Return [x, y] of the center of cell containing provided text 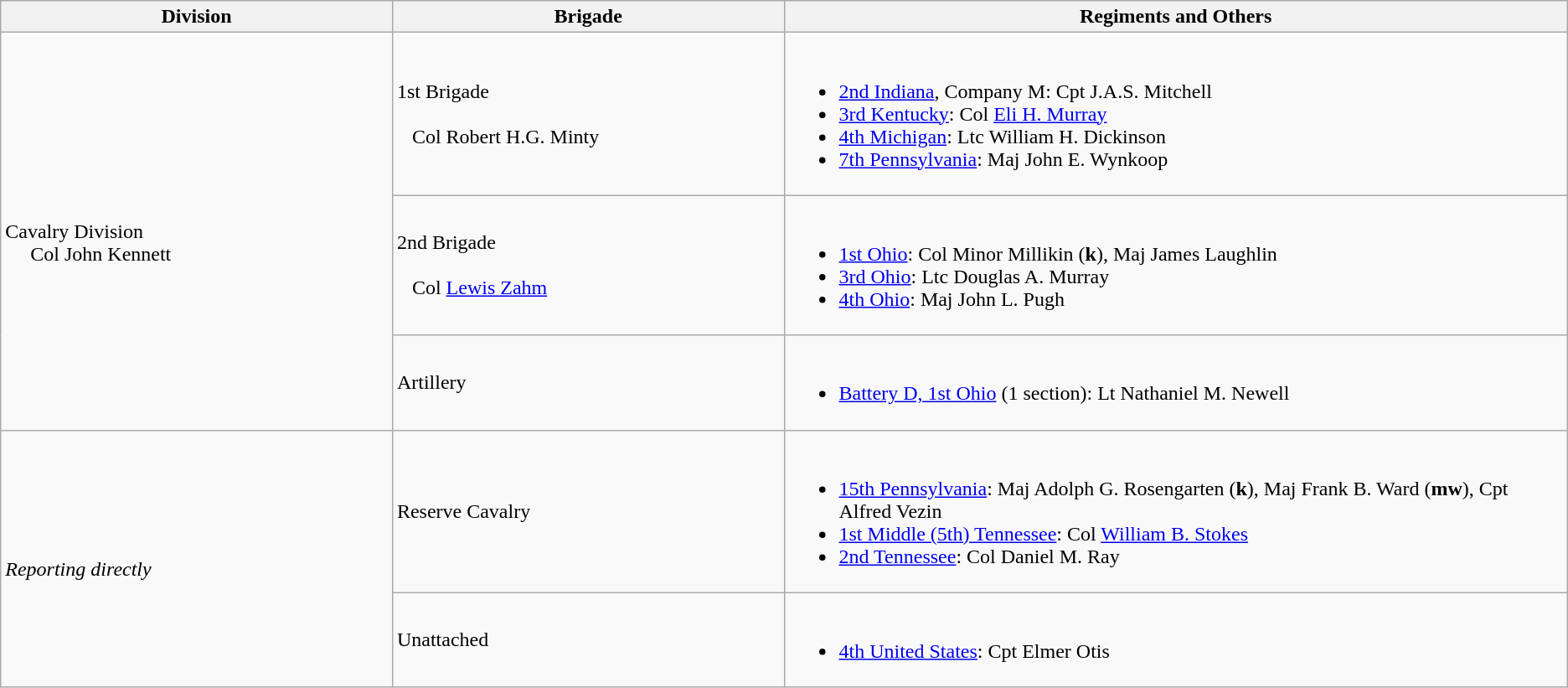
Artillery [588, 382]
1st Ohio: Col Minor Millikin (k), Maj James Laughlin3rd Ohio: Ltc Douglas A. Murray4th Ohio: Maj John L. Pugh [1176, 265]
4th United States: Cpt Elmer Otis [1176, 640]
1st Brigade Col Robert H.G. Minty [588, 114]
Regiments and Others [1176, 17]
Cavalry Division Col John Kennett [197, 231]
Brigade [588, 17]
Reserve Cavalry [588, 511]
2nd Brigade Col Lewis Zahm [588, 265]
Division [197, 17]
2nd Indiana, Company M: Cpt J.A.S. Mitchell3rd Kentucky: Col Eli H. Murray4th Michigan: Ltc William H. Dickinson7th Pennsylvania: Maj John E. Wynkoop [1176, 114]
Battery D, 1st Ohio (1 section): Lt Nathaniel M. Newell [1176, 382]
Unattached [588, 640]
Reporting directly [197, 558]
